Output the (x, y) coordinate of the center of the cell containing the given text.  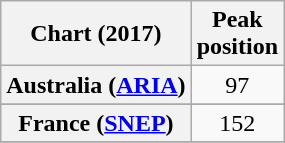
152 (237, 123)
France (SNEP) (96, 123)
Chart (2017) (96, 34)
97 (237, 85)
Peak position (237, 34)
Australia (ARIA) (96, 85)
